Return (x, y) of the center of cell containing provided text 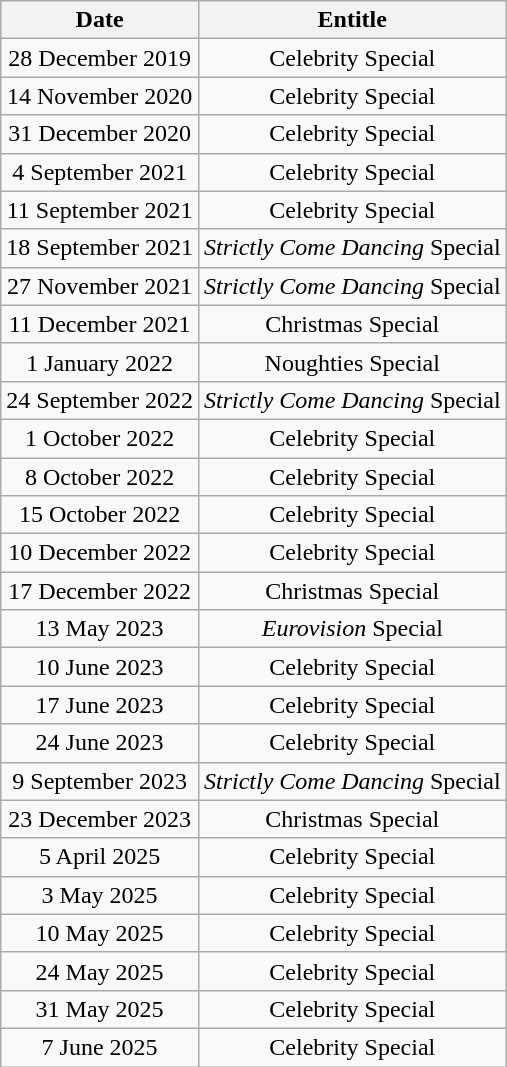
17 December 2022 (100, 591)
24 September 2022 (100, 400)
3 May 2025 (100, 895)
11 September 2021 (100, 210)
10 June 2023 (100, 667)
13 May 2023 (100, 629)
31 May 2025 (100, 1009)
23 December 2023 (100, 819)
7 June 2025 (100, 1047)
10 May 2025 (100, 933)
Eurovision Special (352, 629)
Date (100, 20)
27 November 2021 (100, 286)
5 April 2025 (100, 857)
24 June 2023 (100, 743)
28 December 2019 (100, 58)
24 May 2025 (100, 971)
4 September 2021 (100, 172)
1 October 2022 (100, 438)
9 September 2023 (100, 781)
Noughties Special (352, 362)
8 October 2022 (100, 477)
17 June 2023 (100, 705)
10 December 2022 (100, 553)
31 December 2020 (100, 134)
11 December 2021 (100, 324)
Entitle (352, 20)
15 October 2022 (100, 515)
14 November 2020 (100, 96)
18 September 2021 (100, 248)
1 January 2022 (100, 362)
